Scan for the cell matching the given text and deliver its [x, y] coordinate at center. 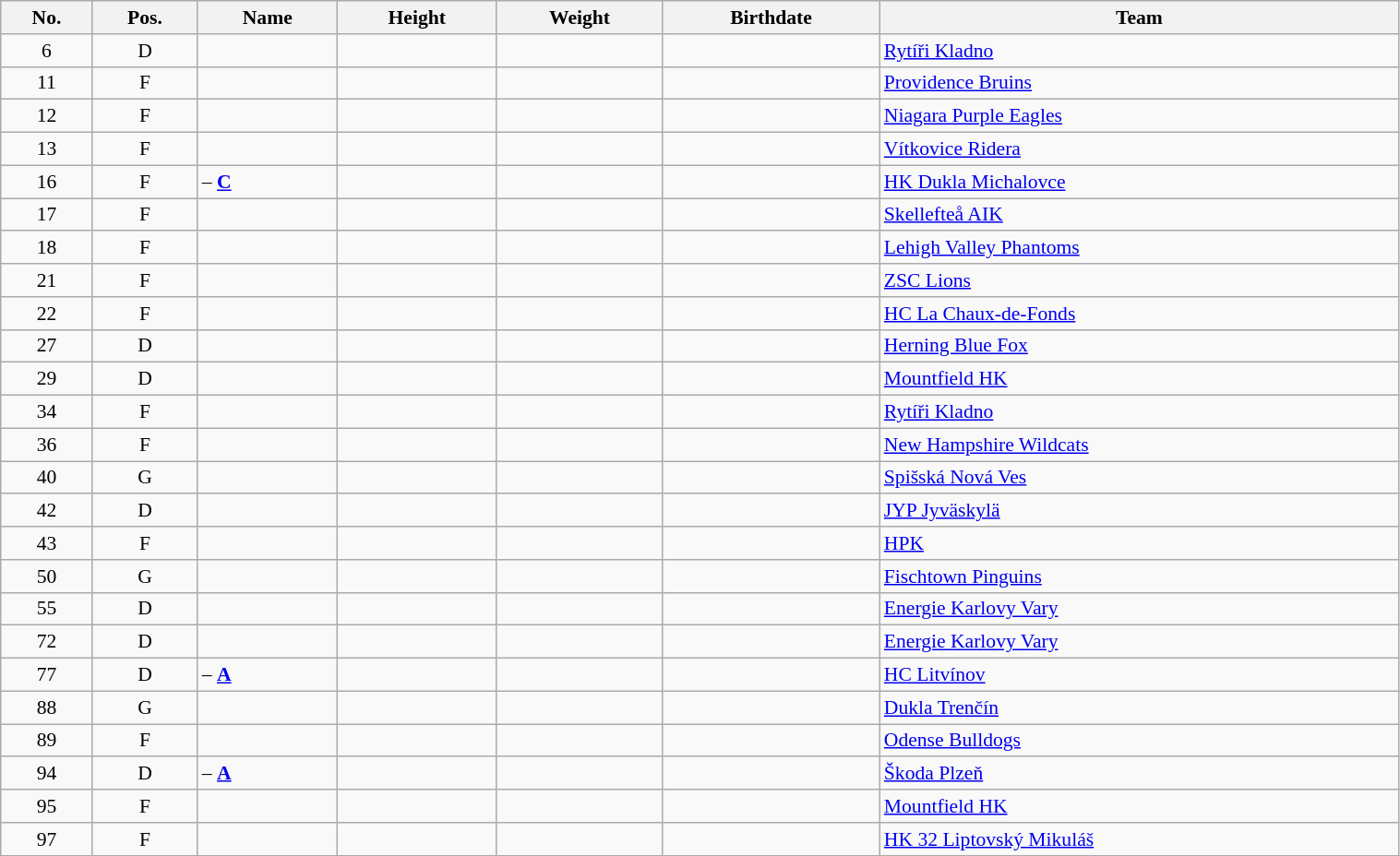
Škoda Plzeň [1139, 774]
21 [46, 280]
Team [1139, 18]
11 [46, 83]
Odense Bulldogs [1139, 741]
6 [46, 51]
– C [268, 182]
42 [46, 511]
16 [46, 182]
55 [46, 609]
Niagara Purple Eagles [1139, 116]
40 [46, 478]
97 [46, 839]
Height [417, 18]
77 [46, 675]
22 [46, 314]
36 [46, 445]
Dukla Trenčín [1139, 707]
17 [46, 215]
Lehigh Valley Phantoms [1139, 248]
88 [46, 707]
HC La Chaux-de-Fonds [1139, 314]
18 [46, 248]
ZSC Lions [1139, 280]
43 [46, 543]
Weight [580, 18]
50 [46, 577]
Providence Bruins [1139, 83]
HC Litvínov [1139, 675]
94 [46, 774]
Herning Blue Fox [1139, 346]
Name [268, 18]
HK 32 Liptovský Mikuláš [1139, 839]
HK Dukla Michalovce [1139, 182]
Vítkovice Ridera [1139, 149]
Birthdate [772, 18]
Fischtown Pinguins [1139, 577]
34 [46, 412]
HPK [1139, 543]
JYP Jyväskylä [1139, 511]
New Hampshire Wildcats [1139, 445]
13 [46, 149]
No. [46, 18]
Pos. [145, 18]
72 [46, 642]
95 [46, 806]
27 [46, 346]
Skellefteå AIK [1139, 215]
89 [46, 741]
29 [46, 379]
Spišská Nová Ves [1139, 478]
12 [46, 116]
